Capture the cell that displays the provided text and extract its [X, Y] central coordinate. 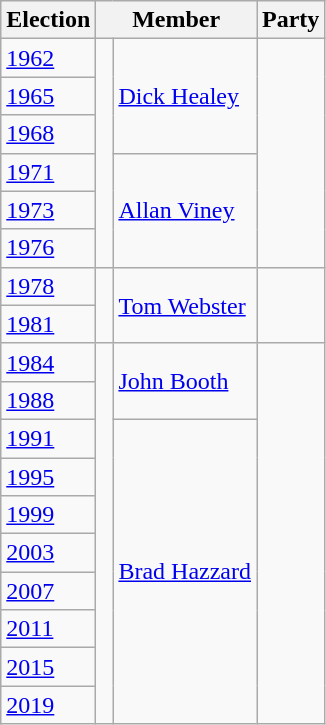
Allan Viney [185, 210]
1968 [48, 134]
1988 [48, 400]
2015 [48, 667]
1962 [48, 58]
Dick Healey [185, 96]
1995 [48, 477]
Member [176, 20]
1991 [48, 438]
Tom Webster [185, 305]
John Booth [185, 381]
1978 [48, 286]
1981 [48, 324]
1976 [48, 248]
1999 [48, 515]
Party [291, 20]
1973 [48, 210]
1971 [48, 172]
Brad Hazzard [185, 571]
1965 [48, 96]
2011 [48, 629]
2007 [48, 591]
1984 [48, 362]
2019 [48, 705]
Election [48, 20]
2003 [48, 553]
